Search for the cell housing the specified text and yield its (X, Y) center coordinate. 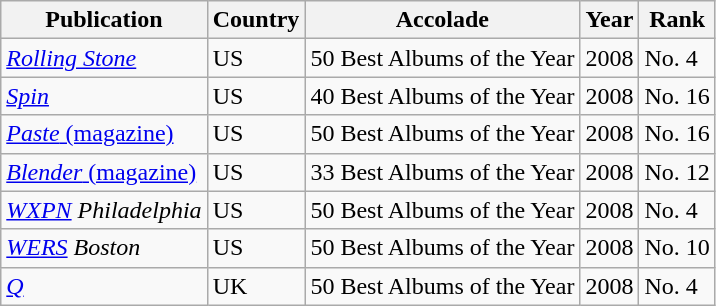
Year (610, 20)
Blender (magazine) (104, 172)
No. 10 (677, 248)
Rank (677, 20)
Rolling Stone (104, 58)
Country (256, 20)
Q (104, 286)
Publication (104, 20)
UK (256, 286)
No. 12 (677, 172)
Spin (104, 96)
40 Best Albums of the Year (442, 96)
Accolade (442, 20)
33 Best Albums of the Year (442, 172)
WXPN Philadelphia (104, 210)
WERS Boston (104, 248)
Paste (magazine) (104, 134)
